Scan for the cell matching the given text and deliver its (X, Y) coordinate at center. 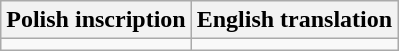
English translation (294, 20)
Polish inscription (96, 20)
